Provide the [X, Y] coordinate of the cell's center where the given text is located.  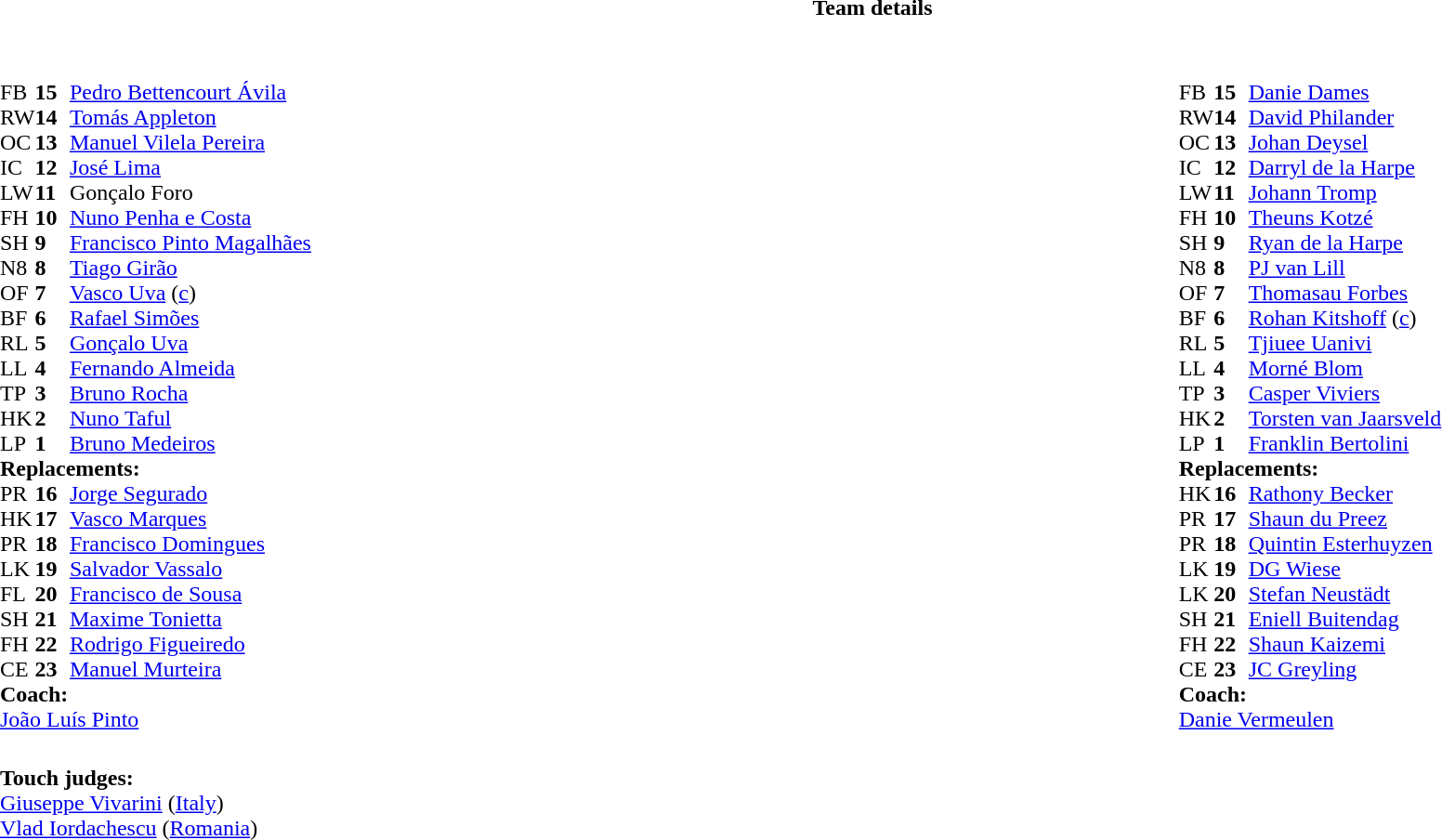
João Luís Pinto [156, 719]
FL [18, 595]
David Philander [1345, 117]
Fernando Almeida [190, 368]
Bruno Rocha [190, 394]
Maxime Tonietta [190, 619]
DG Wiese [1345, 569]
Thomasau Forbes [1345, 294]
Tomás Appleton [190, 117]
PJ van Lill [1345, 268]
Danie Dames [1345, 93]
Stefan Neustädt [1345, 595]
Pedro Bettencourt Ávila [190, 93]
Franklin Bertolini [1345, 444]
Nuno Taful [190, 418]
Vasco Marques [190, 518]
Gonçalo Uva [190, 344]
Manuel Murteira [190, 669]
Shaun du Preez [1345, 518]
Ryan de la Harpe [1345, 243]
Johan Deysel [1345, 143]
Eniell Buitendag [1345, 619]
Johann Tromp [1345, 193]
Francisco Pinto Magalhães [190, 243]
Gonçalo Foro [190, 193]
Francisco de Sousa [190, 595]
José Lima [190, 167]
Morné Blom [1345, 368]
Francisco Domingues [190, 545]
Theuns Kotzé [1345, 217]
Vasco Uva (c) [190, 294]
Darryl de la Harpe [1345, 167]
Rathony Becker [1345, 494]
Tjiuee Uanivi [1345, 344]
Rodrigo Figueiredo [190, 645]
Torsten van Jaarsveld [1345, 418]
Nuno Penha e Costa [190, 217]
Salvador Vassalo [190, 569]
Shaun Kaizemi [1345, 645]
Bruno Medeiros [190, 444]
Casper Viviers [1345, 394]
Jorge Segurado [190, 494]
Danie Vermeulen [1310, 719]
Rohan Kitshoff (c) [1345, 318]
JC Greyling [1345, 669]
Manuel Vilela Pereira [190, 143]
Rafael Simões [190, 318]
Quintin Esterhuyzen [1345, 545]
Tiago Girão [190, 268]
